Detect which cell encompasses the target text, then output its [x, y] center coordinate. 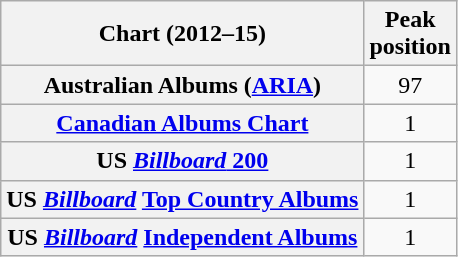
Australian Albums (ARIA) [182, 85]
US Billboard 200 [182, 161]
US Billboard Independent Albums [182, 237]
US Billboard Top Country Albums [182, 199]
Canadian Albums Chart [182, 123]
97 [410, 85]
Chart (2012–15) [182, 34]
Peakposition [410, 34]
